Return (X, Y) of the center of cell containing provided text 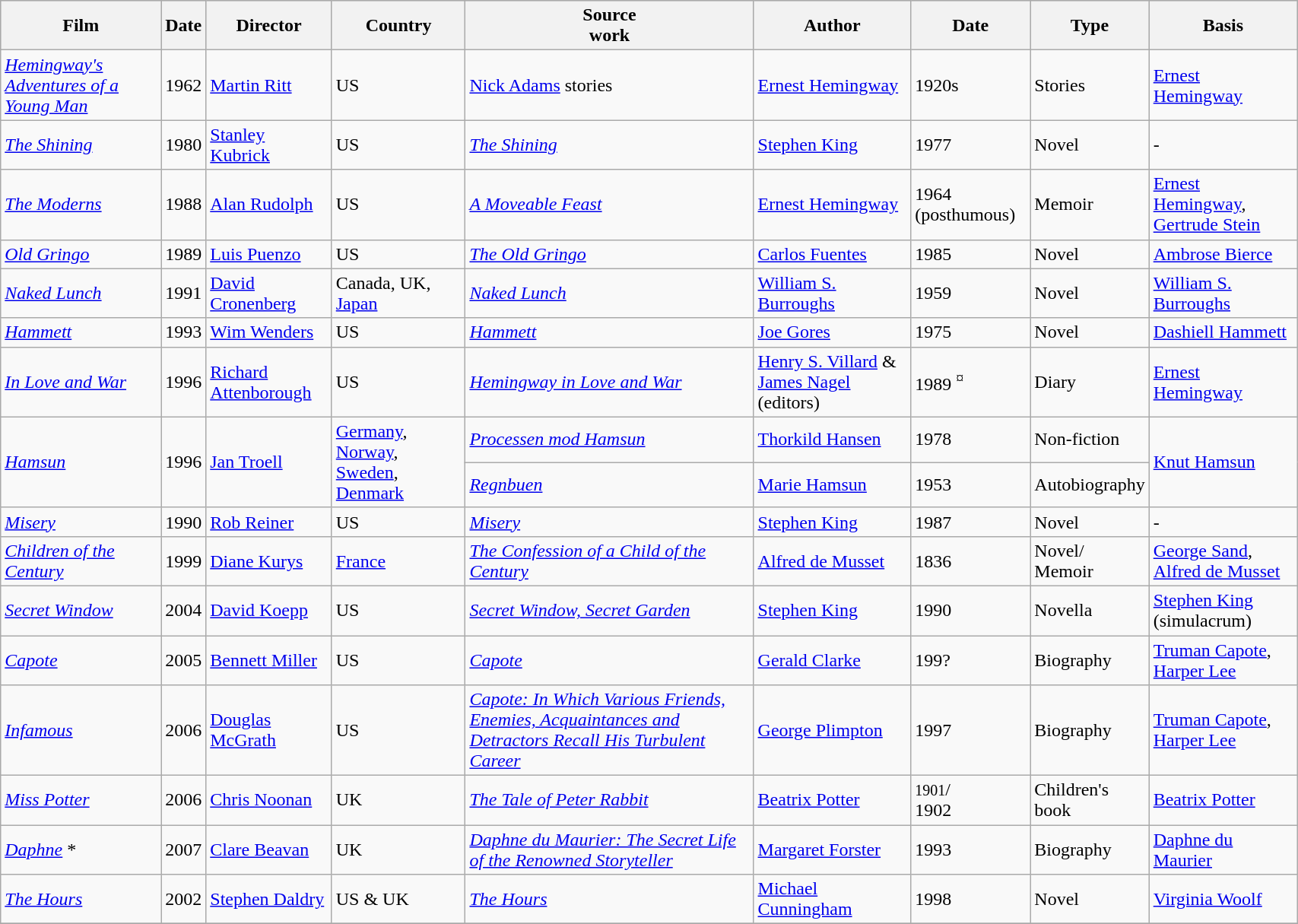
1991 (184, 294)
Chris Noonan (269, 800)
1998 (970, 899)
George Plimpton (832, 730)
US & UK (398, 899)
1980 (184, 144)
Marie Hamsun (832, 485)
Diane Kurys (269, 561)
Author (832, 26)
1987 (970, 522)
1964 (posthumous) (970, 205)
2002 (184, 899)
Autobiography (1090, 485)
Virginia Woolf (1223, 899)
Alfred de Musset (832, 561)
Henry S. Villard & James Nagel (editors) (832, 382)
1953 (970, 485)
Joe Gores (832, 332)
Secret Window (81, 610)
1920s (970, 85)
1978 (970, 440)
Capote: In Which Various Friends, Enemies, Acquaintances and Detractors Recall His Turbulent Career (610, 730)
The Moderns (81, 205)
Type (1090, 26)
1959 (970, 294)
Diary (1090, 382)
Non-fiction (1090, 440)
1985 (970, 254)
Secret Window, Secret Garden (610, 610)
David Cronenberg (269, 294)
Nick Adams stories (610, 85)
Memoir (1090, 205)
1999 (184, 561)
Daphne du Maurier (1223, 850)
Jan Troell (269, 462)
1989 (184, 254)
Country (398, 26)
1962 (184, 85)
2005 (184, 660)
Luis Puenzo (269, 254)
Martin Ritt (269, 85)
Dashiell Hammett (1223, 332)
Miss Potter (81, 800)
Regnbuen (610, 485)
Michael Cunningham (832, 899)
Stories (1090, 85)
Ernest Hemingway, Gertrude Stein (1223, 205)
Children'sbook (1090, 800)
Germany, Norway, Sweden, Denmark (398, 462)
Children of the Century (81, 561)
In Love and War (81, 382)
1989 ¤ (970, 382)
The Confession of a Child of the Century (610, 561)
Knut Hamsun (1223, 462)
Wim Wenders (269, 332)
Alan Rudolph (269, 205)
Gerald Clarke (832, 660)
Ambrose Bierce (1223, 254)
Infamous (81, 730)
Novella (1090, 610)
Director (269, 26)
1975 (970, 332)
Old Gringo (81, 254)
Film (81, 26)
2007 (184, 850)
199? (970, 660)
Clare Beavan (269, 850)
Stanley Kubrick (269, 144)
George Sand, Alfred de Musset (1223, 561)
1988 (184, 205)
Hemingway's Adventures of a Young Man (81, 85)
Hemingway in Love and War (610, 382)
The Tale of Peter Rabbit (610, 800)
Stephen King(simulacrum) (1223, 610)
Processen mod Hamsun (610, 440)
1836 (970, 561)
The Old Gringo (610, 254)
Douglas McGrath (269, 730)
Carlos Fuentes (832, 254)
2004 (184, 610)
1977 (970, 144)
Novel/Memoir (1090, 561)
David Koepp (269, 610)
1997 (970, 730)
Sourcework (610, 26)
France (398, 561)
Stephen Daldry (269, 899)
Thorkild Hansen (832, 440)
Hamsun (81, 462)
Daphne du Maurier: The Secret Life of the Renowned Storyteller (610, 850)
1901/1902 (970, 800)
Rob Reiner (269, 522)
Canada, UK, Japan (398, 294)
A Moveable Feast (610, 205)
Bennett Miller (269, 660)
Daphne * (81, 850)
Basis (1223, 26)
Richard Attenborough (269, 382)
Margaret Forster (832, 850)
